Scan for the cell matching the given text and deliver its (X, Y) coordinate at center. 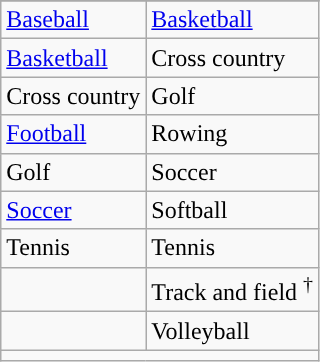
Rowing (232, 134)
Softball (232, 210)
Volleyball (232, 331)
Baseball (74, 20)
Track and field † (232, 290)
Football (74, 134)
